Determine the (X, Y) coordinate at the center of the cell enclosing the given text.  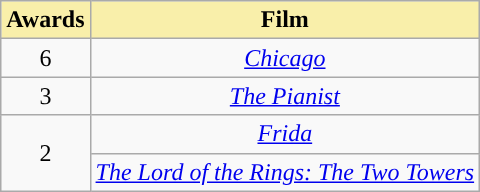
3 (46, 96)
6 (46, 58)
The Lord of the Rings: The Two Towers (285, 172)
Film (285, 20)
Frida (285, 134)
The Pianist (285, 96)
2 (46, 153)
Chicago (285, 58)
Awards (46, 20)
